Output the (X, Y) coordinate of the center of the cell containing the given text.  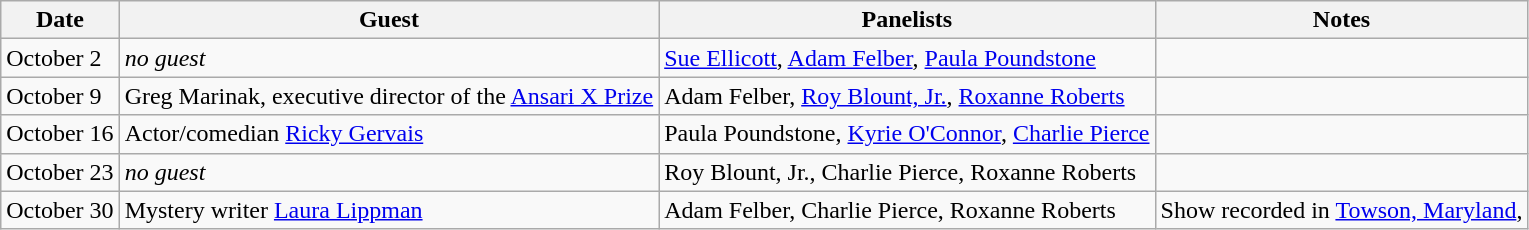
Actor/comedian Ricky Gervais (389, 134)
Roy Blount, Jr., Charlie Pierce, Roxanne Roberts (907, 172)
Sue Ellicott, Adam Felber, Paula Poundstone (907, 58)
Guest (389, 20)
Date (60, 20)
Panelists (907, 20)
Notes (1342, 20)
Show recorded in Towson, Maryland, (1342, 210)
October 9 (60, 96)
October 16 (60, 134)
October 30 (60, 210)
October 2 (60, 58)
Adam Felber, Roy Blount, Jr., Roxanne Roberts (907, 96)
Paula Poundstone, Kyrie O'Connor, Charlie Pierce (907, 134)
Mystery writer Laura Lippman (389, 210)
Adam Felber, Charlie Pierce, Roxanne Roberts (907, 210)
Greg Marinak, executive director of the Ansari X Prize (389, 96)
October 23 (60, 172)
